Scan for the cell matching the given text and deliver its (x, y) coordinate at center. 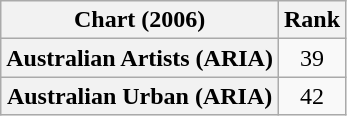
Australian Urban (ARIA) (140, 96)
39 (312, 58)
Rank (312, 20)
Australian Artists (ARIA) (140, 58)
42 (312, 96)
Chart (2006) (140, 20)
